Extract the [x, y] coordinate from the center of the cell holding the provided text.  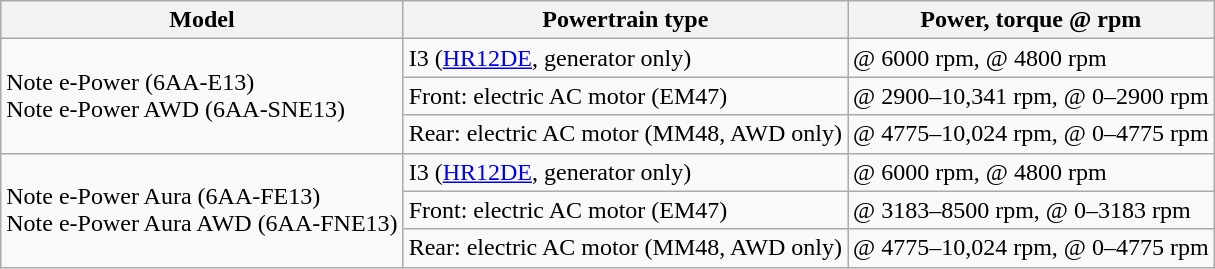
@ 2900–10,341 rpm, @ 0–2900 rpm [1032, 96]
Note e-Power (6AA-E13)Note e-Power AWD (6AA-SNE13) [202, 96]
@ 3183–8500 rpm, @ 0–3183 rpm [1032, 210]
Power, torque @ rpm [1032, 20]
Note e-Power Aura (6AA-FE13)Note e-Power Aura AWD (6AA-FNE13) [202, 210]
Model [202, 20]
Powertrain type [625, 20]
